Locate the cell with the specified text and output its (X, Y) center coordinate. 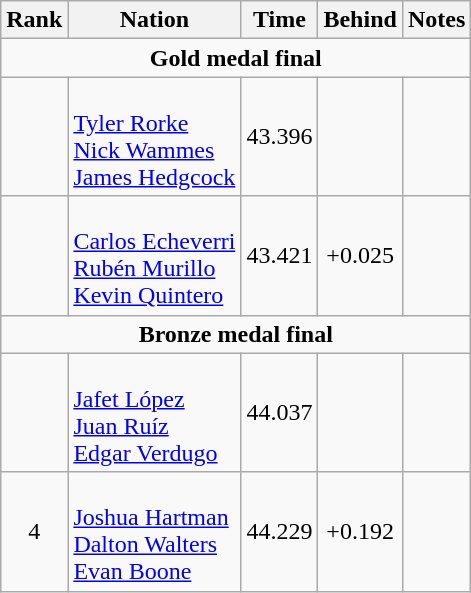
44.229 (280, 532)
43.421 (280, 256)
43.396 (280, 136)
4 (34, 532)
Gold medal final (236, 58)
Time (280, 20)
Joshua HartmanDalton WaltersEvan Boone (154, 532)
Carlos EcheverriRubén MurilloKevin Quintero (154, 256)
Bronze medal final (236, 334)
Rank (34, 20)
Tyler RorkeNick WammesJames Hedgcock (154, 136)
Jafet LópezJuan RuízEdgar Verdugo (154, 412)
+0.025 (360, 256)
Notes (436, 20)
44.037 (280, 412)
+0.192 (360, 532)
Nation (154, 20)
Behind (360, 20)
